Output the [x, y] coordinate of the center of the cell containing the given text.  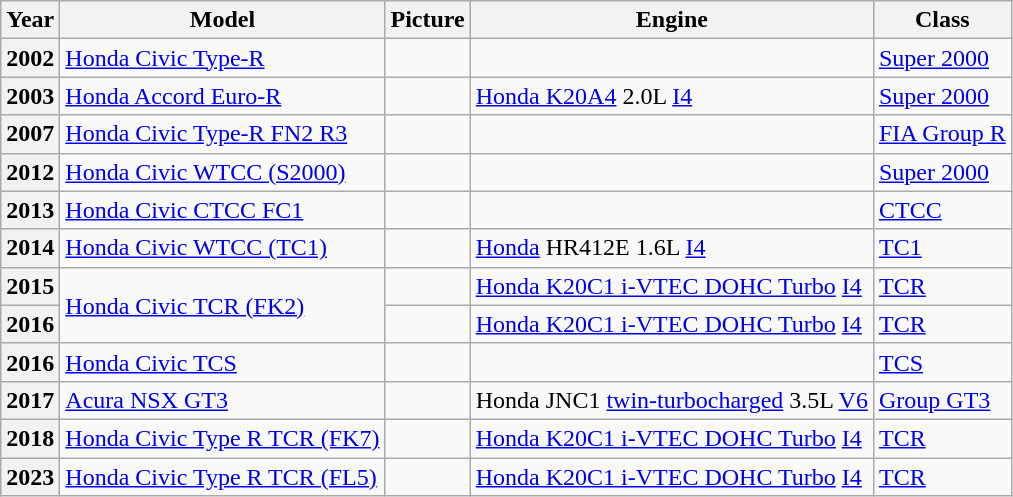
2017 [30, 400]
Honda HR412E 1.6L I4 [672, 248]
Model [222, 20]
Honda Civic TCS [222, 362]
Honda Civic CTCC FC1 [222, 210]
Honda Civic TCR (FK2) [222, 305]
Honda K20A4 2.0L I4 [672, 96]
2007 [30, 134]
TCS [942, 362]
Honda Civic Type R TCR (FK7) [222, 438]
Year [30, 20]
2013 [30, 210]
2018 [30, 438]
2002 [30, 58]
Acura NSX GT3 [222, 400]
Honda JNC1 twin-turbocharged 3.5L V6 [672, 400]
Class [942, 20]
Picture [428, 20]
CTCC [942, 210]
Engine [672, 20]
2014 [30, 248]
FIA Group R [942, 134]
2015 [30, 286]
Honda Accord Euro-R [222, 96]
Group GT3 [942, 400]
2012 [30, 172]
Honda Civic WTCC (S2000) [222, 172]
Honda Civic Type-R FN2 R3 [222, 134]
TC1 [942, 248]
Honda Civic Type R TCR (FL5) [222, 477]
2023 [30, 477]
Honda Civic WTCC (TC1) [222, 248]
Honda Civic Type-R [222, 58]
2003 [30, 96]
